Output the (X, Y) coordinate of the center of the cell containing the given text.  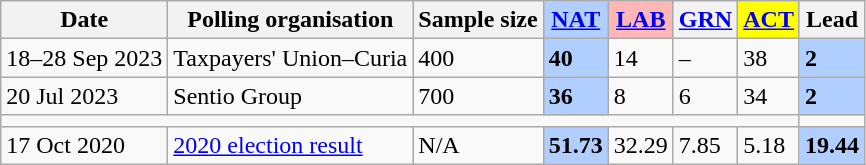
19.44 (832, 145)
51.73 (576, 145)
N/A (478, 145)
Sentio Group (290, 96)
5.18 (769, 145)
7.85 (705, 145)
34 (769, 96)
Taxpayers' Union–Curia (290, 58)
Sample size (478, 20)
2020 election result (290, 145)
8 (640, 96)
Lead (832, 20)
6 (705, 96)
40 (576, 58)
400 (478, 58)
17 Oct 2020 (84, 145)
Date (84, 20)
NAT (576, 20)
Polling organisation (290, 20)
38 (769, 58)
700 (478, 96)
14 (640, 58)
20 Jul 2023 (84, 96)
GRN (705, 20)
ACT (769, 20)
LAB (640, 20)
36 (576, 96)
– (705, 58)
32.29 (640, 145)
18–28 Sep 2023 (84, 58)
